Return [x, y] of the center of cell containing provided text 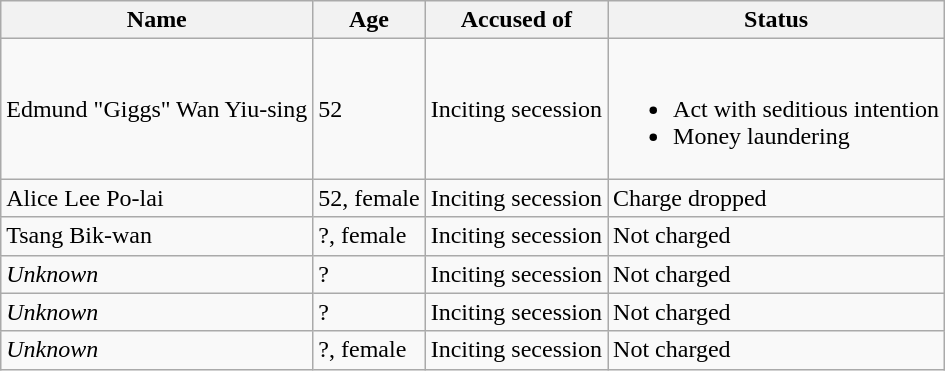
Charge dropped [776, 198]
Accused of [516, 20]
52, female [369, 198]
Alice Lee Po-lai [157, 198]
Name [157, 20]
Age [369, 20]
Status [776, 20]
Act with seditious intentionMoney laundering [776, 109]
52 [369, 109]
Edmund "Giggs" Wan Yiu-sing [157, 109]
Tsang Bik-wan [157, 236]
